Return (x, y) of the center of cell containing provided text 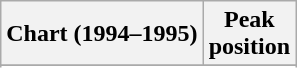
Chart (1994–1995) (102, 34)
Peakposition (249, 34)
